Detect which cell encompasses the target text, then output its (x, y) center coordinate. 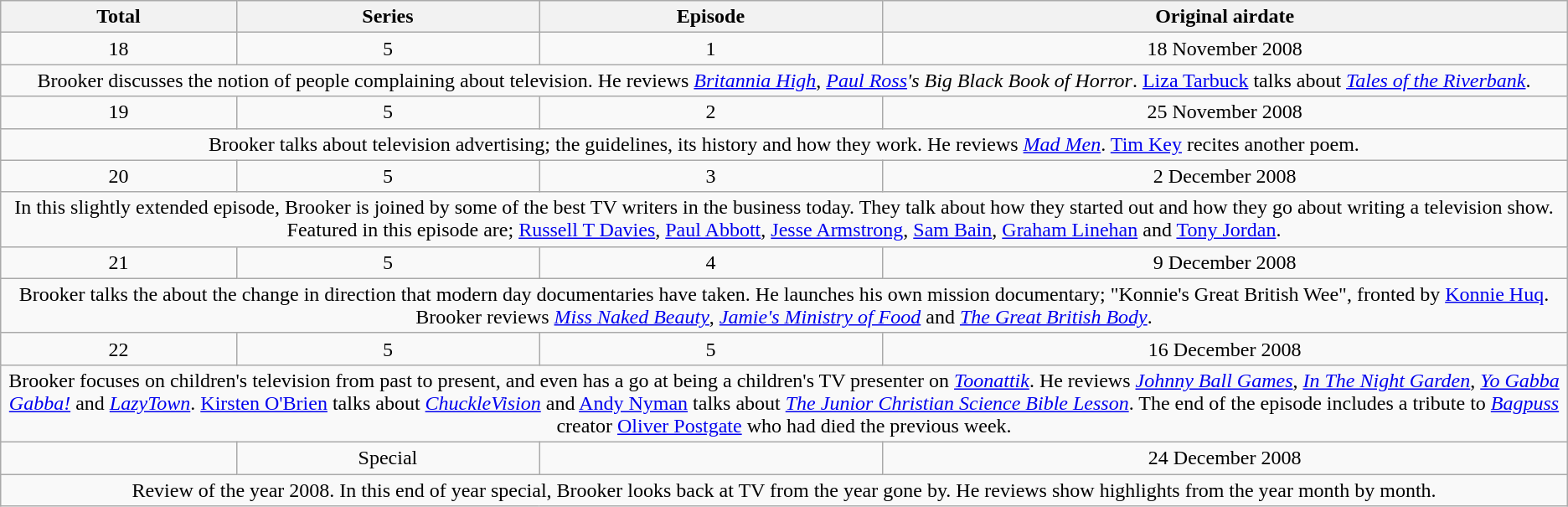
Series (388, 17)
20 (119, 176)
Special (388, 458)
9 December 2008 (1225, 262)
19 (119, 112)
2 (710, 112)
Episode (710, 17)
2 December 2008 (1225, 176)
4 (710, 262)
1 (710, 49)
21 (119, 262)
16 December 2008 (1225, 349)
18 (119, 49)
3 (710, 176)
18 November 2008 (1225, 49)
Brooker talks about television advertising; the guidelines, its history and how they work. He reviews Mad Men. Tim Key recites another poem. (784, 144)
Total (119, 17)
Original airdate (1225, 17)
22 (119, 349)
25 November 2008 (1225, 112)
24 December 2008 (1225, 458)
